Provide the (X, Y) coordinate of the cell's center where the given text is located.  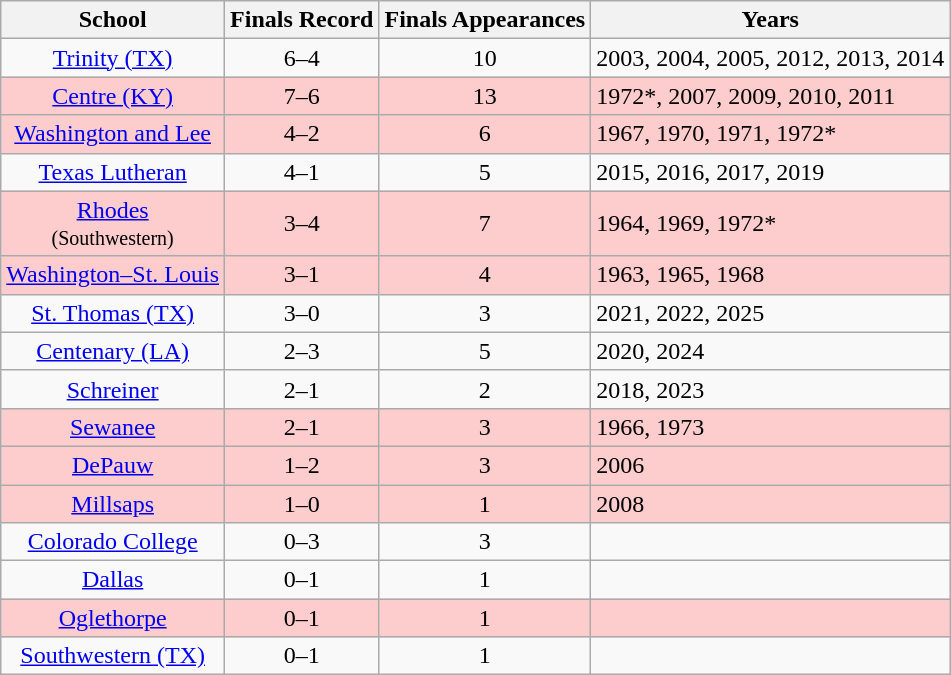
6 (485, 134)
Trinity (TX) (113, 58)
St. Thomas (TX) (113, 313)
2 (485, 389)
2018, 2023 (770, 389)
1967, 1970, 1971, 1972* (770, 134)
Sewanee (113, 427)
2015, 2016, 2017, 2019 (770, 172)
7–6 (302, 96)
DePauw (113, 465)
7 (485, 224)
School (113, 20)
2006 (770, 465)
Centre (KY) (113, 96)
13 (485, 96)
1963, 1965, 1968 (770, 275)
1–2 (302, 465)
2021, 2022, 2025 (770, 313)
1966, 1973 (770, 427)
Texas Lutheran (113, 172)
Centenary (LA) (113, 351)
2020, 2024 (770, 351)
Colorado College (113, 542)
Finals Record (302, 20)
Dallas (113, 580)
2008 (770, 503)
Oglethorpe (113, 618)
10 (485, 58)
Washington–St. Louis (113, 275)
1–0 (302, 503)
Years (770, 20)
Rhodes(Southwestern) (113, 224)
0–3 (302, 542)
Finals Appearances (485, 20)
1972*, 2007, 2009, 2010, 2011 (770, 96)
Schreiner (113, 389)
1964, 1969, 1972* (770, 224)
3–0 (302, 313)
4 (485, 275)
2003, 2004, 2005, 2012, 2013, 2014 (770, 58)
3–1 (302, 275)
6–4 (302, 58)
Washington and Lee (113, 134)
4–1 (302, 172)
Millsaps (113, 503)
2–3 (302, 351)
Southwestern (TX) (113, 656)
3–4 (302, 224)
4–2 (302, 134)
